Return the (X, Y) coordinate for the center point of the cell that contains the specified text.  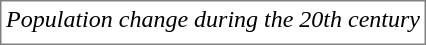
Population change during the 20th century (214, 19)
